Pinpoint the cell where the given text exists, returning its [X, Y] midpoint coordinate. 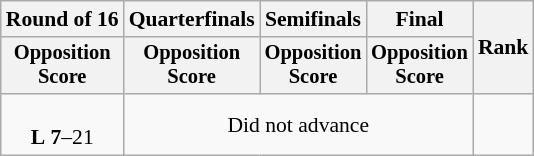
Did not advance [298, 124]
Semifinals [314, 19]
Round of 16 [62, 19]
L 7–21 [62, 124]
Rank [504, 48]
Quarterfinals [192, 19]
Final [420, 19]
